Return the (X, Y) coordinate for the center point of the cell that contains the specified text.  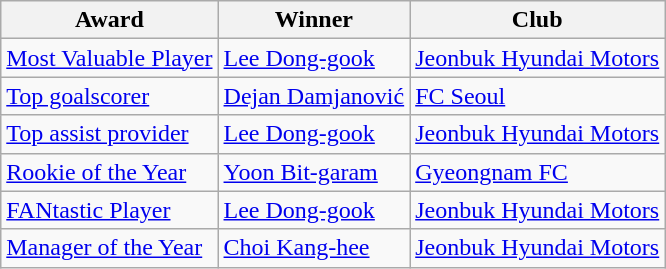
Yoon Bit-garam (314, 172)
Gyeongnam FC (538, 172)
Award (110, 20)
FANtastic Player (110, 210)
FC Seoul (538, 96)
Club (538, 20)
Manager of the Year (110, 248)
Most Valuable Player (110, 58)
Top assist provider (110, 134)
Top goalscorer (110, 96)
Choi Kang-hee (314, 248)
Winner (314, 20)
Dejan Damjanović (314, 96)
Rookie of the Year (110, 172)
